Scan for the cell matching the given text and deliver its (X, Y) coordinate at center. 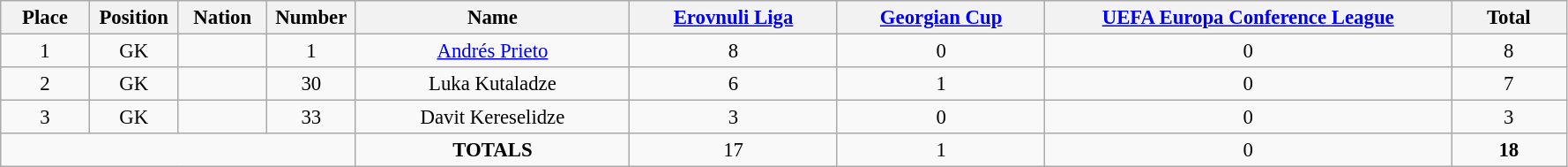
30 (312, 84)
Position (134, 18)
Nation (222, 18)
Name (492, 18)
Place (46, 18)
Number (312, 18)
Luka Kutaladze (492, 84)
Georgian Cup (941, 18)
17 (734, 150)
7 (1510, 84)
Andrés Prieto (492, 51)
TOTALS (492, 150)
18 (1510, 150)
UEFA Europa Conference League (1249, 18)
Total (1510, 18)
2 (46, 84)
Erovnuli Liga (734, 18)
Davit Kereselidze (492, 118)
33 (312, 118)
6 (734, 84)
